Extract the (X, Y) coordinate from the center of the cell holding the provided text.  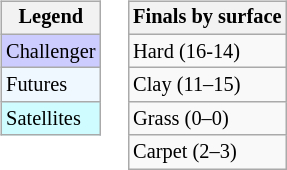
Carpet (2–3) (207, 152)
Hard (16-14) (207, 51)
Challenger (50, 51)
Legend (50, 18)
Finals by surface (207, 18)
Satellites (50, 119)
Grass (0–0) (207, 119)
Futures (50, 85)
Clay (11–15) (207, 85)
